Scan for the cell matching the given text and deliver its (X, Y) coordinate at center. 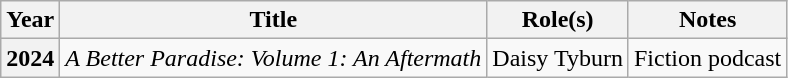
Notes (707, 20)
A Better Paradise: Volume 1: An Aftermath (274, 58)
Title (274, 20)
Year (30, 20)
2024 (30, 58)
Daisy Tyburn (558, 58)
Fiction podcast (707, 58)
Role(s) (558, 20)
